Detect which cell encompasses the target text, then output its [X, Y] center coordinate. 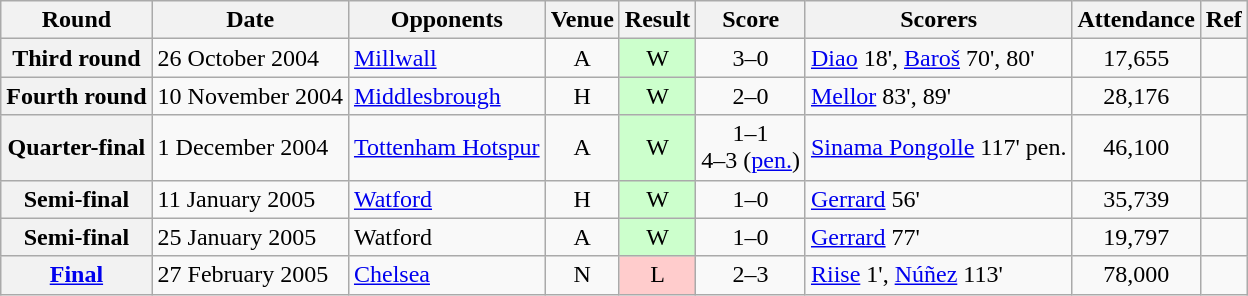
1–14–3 (pen.) [751, 148]
2–3 [751, 275]
3–0 [751, 58]
Round [76, 20]
Sinama Pongolle 117' pen. [938, 148]
19,797 [1136, 237]
L [657, 275]
Riise 1', Núñez 113' [938, 275]
Third round [76, 58]
Middlesbrough [446, 96]
Fourth round [76, 96]
17,655 [1136, 58]
10 November 2004 [250, 96]
78,000 [1136, 275]
Opponents [446, 20]
Gerrard 56' [938, 199]
11 January 2005 [250, 199]
Gerrard 77' [938, 237]
46,100 [1136, 148]
28,176 [1136, 96]
Result [657, 20]
Chelsea [446, 275]
35,739 [1136, 199]
25 January 2005 [250, 237]
Millwall [446, 58]
1 December 2004 [250, 148]
N [582, 275]
Score [751, 20]
Date [250, 20]
Diao 18', Baroš 70', 80' [938, 58]
Final [76, 275]
Attendance [1136, 20]
Venue [582, 20]
Tottenham Hotspur [446, 148]
27 February 2005 [250, 275]
26 October 2004 [250, 58]
Quarter-final [76, 148]
Mellor 83', 89' [938, 96]
Ref [1224, 20]
Scorers [938, 20]
2–0 [751, 96]
